Extract the (X, Y) coordinate from the center of the cell holding the provided text.  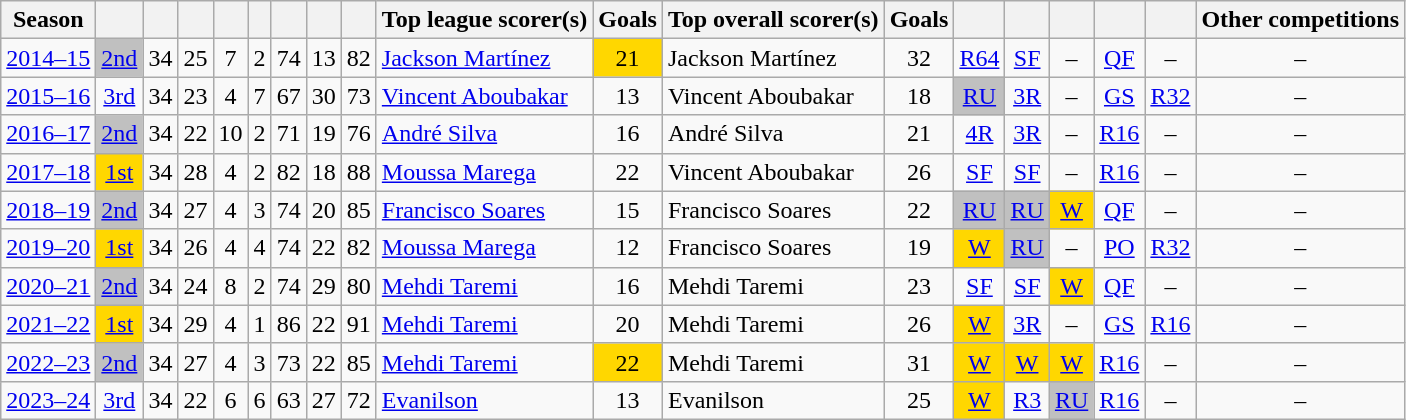
24 (196, 286)
63 (288, 400)
Top league scorer(s) (484, 20)
Top overall scorer(s) (773, 20)
10 (230, 134)
2016–17 (48, 134)
8 (230, 286)
80 (358, 286)
1 (260, 324)
31 (919, 362)
28 (196, 172)
2015–16 (48, 96)
2017–18 (48, 172)
2023–24 (48, 400)
71 (288, 134)
2019–20 (48, 248)
12 (628, 248)
91 (358, 324)
Season (48, 20)
R3 (1027, 400)
72 (358, 400)
2018–19 (48, 210)
76 (358, 134)
2014–15 (48, 58)
67 (288, 96)
4R (980, 134)
2021–22 (48, 324)
PO (1120, 248)
32 (919, 58)
R64 (980, 58)
2020–21 (48, 286)
86 (288, 324)
Other competitions (1300, 20)
88 (358, 172)
2022–23 (48, 362)
30 (324, 96)
15 (628, 210)
